Pinpoint the cell where the given text exists, returning its [x, y] midpoint coordinate. 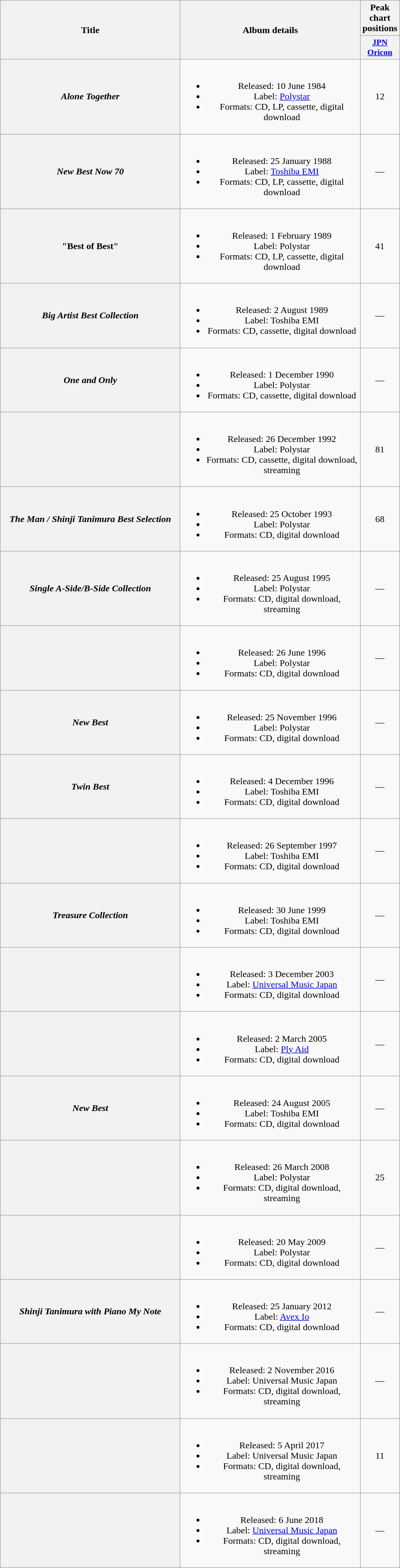
JPNOricon [380, 48]
Released: 4 December 1996Label: Toshiba EMIFormats: CD, digital download [271, 787]
Released: 30 June 1999Label: Toshiba EMIFormats: CD, digital download [271, 915]
One and Only [90, 380]
81 [380, 449]
Treasure Collection [90, 915]
New Best Now 70 [90, 171]
Released: 6 June 2018Label: Universal Music JapanFormats: CD, digital download, streaming [271, 1530]
Released: 26 March 2008Label: PolystarFormats: CD, digital download, streaming [271, 1178]
Released: 24 August 2005Label: Toshiba EMIFormats: CD, digital download [271, 1108]
25 [380, 1178]
68 [380, 519]
Title [90, 30]
Big Artist Best Collection [90, 316]
41 [380, 246]
Twin Best [90, 787]
Released: 25 January 2012Label: Avex IoFormats: CD, digital download [271, 1311]
"Best of Best" [90, 246]
Released: 20 May 2009Label: PolystarFormats: CD, digital download [271, 1247]
The Man / Shinji Tanimura Best Selection [90, 519]
Peak chart positions [380, 18]
11 [380, 1456]
Released: 25 October 1993Label: PolystarFormats: CD, digital download [271, 519]
Released: 2 November 2016Label: Universal Music JapanFormats: CD, digital download, streaming [271, 1381]
Released: 26 September 1997Label: Toshiba EMIFormats: CD, digital download [271, 851]
Released: 1 February 1989Label: PolystarFormats: CD, LP, cassette, digital download [271, 246]
Released: 5 April 2017Label: Universal Music JapanFormats: CD, digital download, streaming [271, 1456]
Released: 10 June 1984Label: PolystarFormats: CD, LP, cassette, digital download [271, 97]
Single A-Side/B-Side Collection [90, 588]
12 [380, 97]
Shinji Tanimura with Piano My Note [90, 1311]
Released: 26 June 1996Label: PolystarFormats: CD, digital download [271, 658]
Released: 25 August 1995Label: PolystarFormats: CD, digital download, streaming [271, 588]
Released: 1 December 1990Label: PolystarFormats: CD, cassette, digital download [271, 380]
Released: 25 November 1996Label: PolystarFormats: CD, digital download [271, 722]
Released: 3 December 2003Label: Universal Music JapanFormats: CD, digital download [271, 979]
Alone Together [90, 97]
Released: 26 December 1992Label: PolystarFormats: CD, cassette, digital download, streaming [271, 449]
Album details [271, 30]
Released: 2 March 2005Label: Ply AidFormats: CD, digital download [271, 1044]
Released: 25 January 1988Label: Toshiba EMIFormats: CD, LP, cassette, digital download [271, 171]
Released: 2 August 1989Label: Toshiba EMIFormats: CD, cassette, digital download [271, 316]
